From the cell containing the given text, extract its center point as [x, y] coordinate. 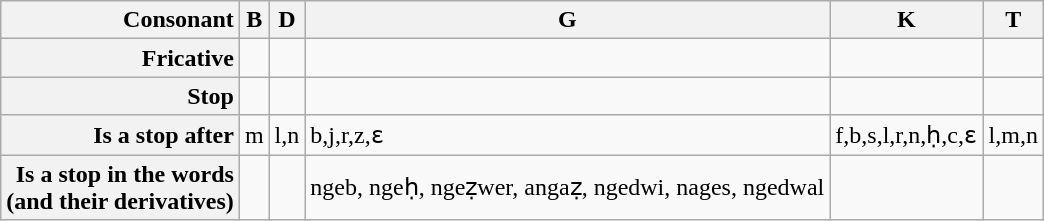
Is a stop after [120, 135]
b,j,r,z,ɛ [568, 135]
l,m,n [1013, 135]
l,n [287, 135]
Is a stop in the words(and their derivatives) [120, 186]
K [906, 20]
G [568, 20]
ngeb, ngeḥ, ngeẓwer, angaẓ, ngedwi, nages, ngedwal [568, 186]
D [287, 20]
f,b,s,l,r,n,ḥ,c,ɛ [906, 135]
Consonant [120, 20]
m [254, 135]
T [1013, 20]
Fricative [120, 58]
B [254, 20]
Stop [120, 96]
